Detect which cell encompasses the target text, then output its [X, Y] center coordinate. 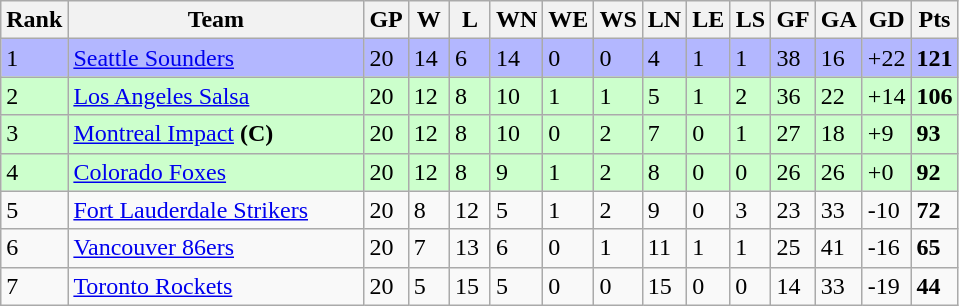
-10 [886, 210]
+9 [886, 134]
25 [793, 248]
93 [934, 134]
GA [838, 20]
23 [793, 210]
L [470, 20]
-16 [886, 248]
41 [838, 248]
Vancouver 86ers [216, 248]
106 [934, 96]
11 [664, 248]
65 [934, 248]
WN [516, 20]
+22 [886, 58]
GF [793, 20]
36 [793, 96]
121 [934, 58]
38 [793, 58]
Fort Lauderdale Strikers [216, 210]
+0 [886, 172]
Colorado Foxes [216, 172]
Montreal Impact (C) [216, 134]
22 [838, 96]
Seattle Sounders [216, 58]
18 [838, 134]
GP [386, 20]
72 [934, 210]
Pts [934, 20]
92 [934, 172]
16 [838, 58]
44 [934, 286]
WS [618, 20]
Toronto Rockets [216, 286]
Team [216, 20]
-19 [886, 286]
Los Angeles Salsa [216, 96]
LS [750, 20]
Rank [34, 20]
GD [886, 20]
W [428, 20]
WE [568, 20]
LE [708, 20]
27 [793, 134]
13 [470, 248]
+14 [886, 96]
LN [664, 20]
